Extract the [x, y] coordinate from the center of the cell holding the provided text.  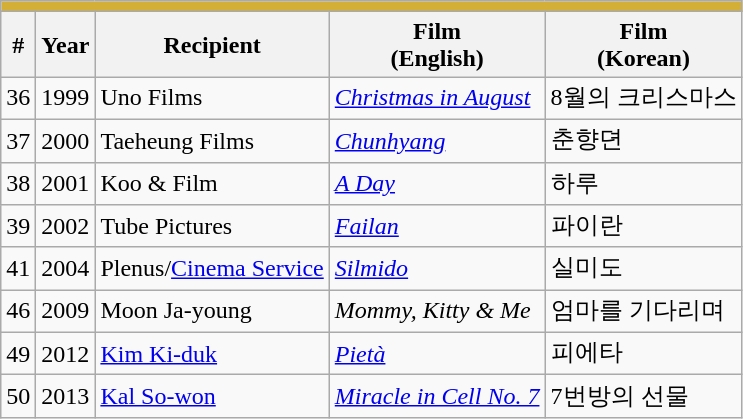
Taeheung Films [212, 140]
Kal So-won [212, 396]
하루 [644, 184]
Christmas in August [437, 98]
Koo & Film [212, 184]
# [18, 44]
Film(Korean) [644, 44]
1999 [66, 98]
Year [66, 44]
2001 [66, 184]
8월의 크리스마스 [644, 98]
41 [18, 268]
Plenus/Cinema Service [212, 268]
50 [18, 396]
2009 [66, 312]
춘향뎐 [644, 140]
Chunhyang [437, 140]
39 [18, 226]
엄마를 기다리며 [644, 312]
37 [18, 140]
7번방의 선물 [644, 396]
2012 [66, 354]
2002 [66, 226]
Silmido [437, 268]
Pietà [437, 354]
Uno Films [212, 98]
Miracle in Cell No. 7 [437, 396]
Kim Ki-duk [212, 354]
A Day [437, 184]
파이란 [644, 226]
Failan [437, 226]
49 [18, 354]
Recipient [212, 44]
38 [18, 184]
2013 [66, 396]
Mommy, Kitty & Me [437, 312]
피에타 [644, 354]
Film(English) [437, 44]
실미도 [644, 268]
2000 [66, 140]
36 [18, 98]
2004 [66, 268]
46 [18, 312]
Tube Pictures [212, 226]
Moon Ja-young [212, 312]
